Pinpoint the cell where the given text exists, returning its [x, y] midpoint coordinate. 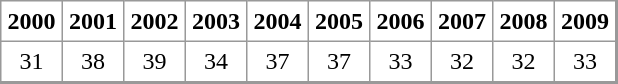
2006 [401, 21]
2000 [32, 21]
34 [216, 62]
2008 [524, 21]
31 [32, 62]
2001 [93, 21]
2005 [339, 21]
2002 [155, 21]
2003 [216, 21]
2007 [462, 21]
38 [93, 62]
2009 [585, 21]
39 [155, 62]
2004 [278, 21]
